Capture the cell that displays the provided text and extract its [x, y] central coordinate. 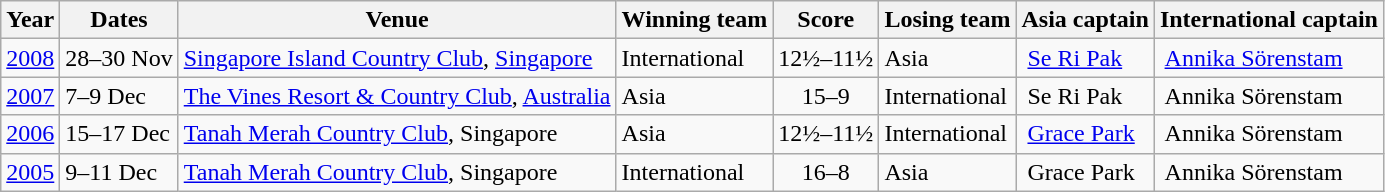
Dates [119, 20]
28–30 Nov [119, 58]
Singapore Island Country Club, Singapore [397, 58]
The Vines Resort & Country Club, Australia [397, 96]
9–11 Dec [119, 172]
2005 [30, 172]
15–9 [826, 96]
Winning team [694, 20]
2008 [30, 58]
Venue [397, 20]
7–9 Dec [119, 96]
Score [826, 20]
2006 [30, 134]
Asia captain [1085, 20]
International captain [1268, 20]
16–8 [826, 172]
2007 [30, 96]
Year [30, 20]
Losing team [948, 20]
15–17 Dec [119, 134]
